Pinpoint the cell where the given text exists, returning its (X, Y) midpoint coordinate. 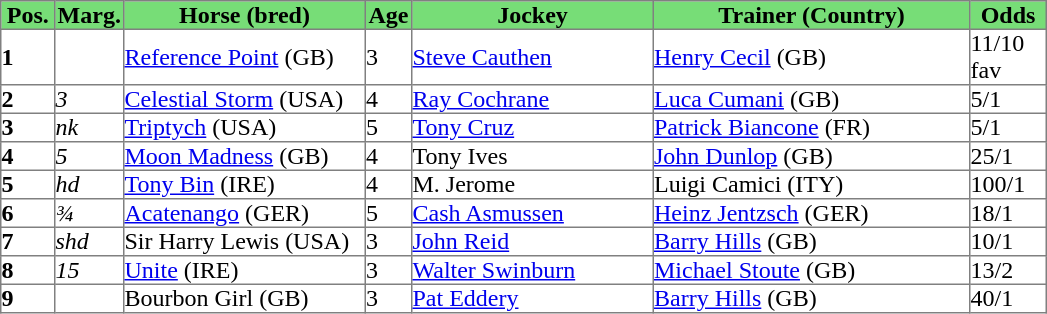
Jockey (533, 15)
Celestial Storm (USA) (245, 99)
Michael Stoute (GB) (811, 270)
hd (90, 184)
1 (28, 57)
Luigi Camici (ITY) (811, 184)
10/1 (1008, 241)
Triptych (USA) (245, 127)
Tony Bin (IRE) (245, 184)
Marg. (90, 15)
Trainer (Country) (811, 15)
Moon Madness (GB) (245, 156)
nk (90, 127)
¾ (90, 213)
John Reid (533, 241)
15 (90, 270)
M. Jerome (533, 184)
Luca Cumani (GB) (811, 99)
Horse (bred) (245, 15)
Henry Cecil (GB) (811, 57)
Pos. (28, 15)
Ray Cochrane (533, 99)
Heinz Jentzsch (GER) (811, 213)
Age (388, 15)
25/1 (1008, 156)
6 (28, 213)
Pat Eddery (533, 298)
John Dunlop (GB) (811, 156)
Acatenango (GER) (245, 213)
Odds (1008, 15)
Sir Harry Lewis (USA) (245, 241)
100/1 (1008, 184)
18/1 (1008, 213)
Walter Swinburn (533, 270)
40/1 (1008, 298)
Unite (IRE) (245, 270)
11/10 fav (1008, 57)
Bourbon Girl (GB) (245, 298)
8 (28, 270)
2 (28, 99)
7 (28, 241)
Reference Point (GB) (245, 57)
13/2 (1008, 270)
Cash Asmussen (533, 213)
Patrick Biancone (FR) (811, 127)
Steve Cauthen (533, 57)
shd (90, 241)
Tony Cruz (533, 127)
9 (28, 298)
Tony Ives (533, 156)
